Return the (X, Y) coordinate for the center point of the cell that contains the specified text.  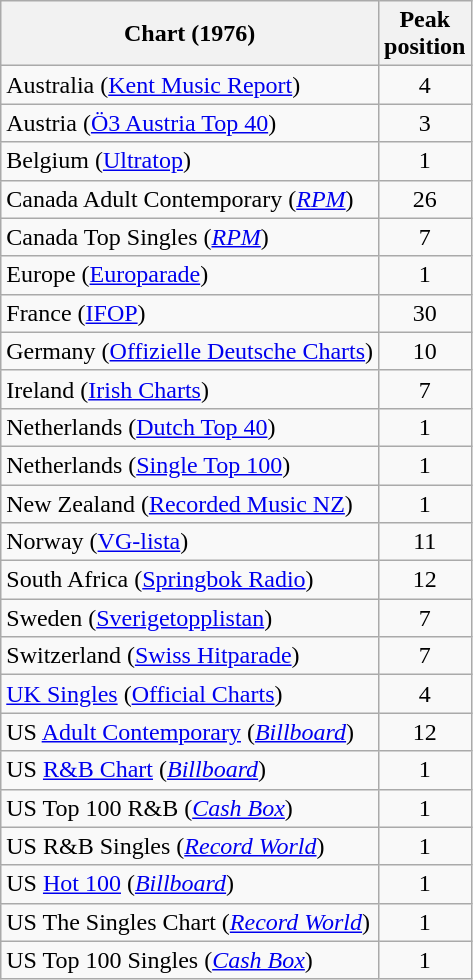
US The Singles Chart (Record World) (190, 922)
Canada Top Singles (RPM) (190, 237)
26 (425, 199)
US R&B Chart (Billboard) (190, 770)
Canada Adult Contemporary (RPM) (190, 199)
Chart (1976) (190, 34)
11 (425, 542)
3 (425, 123)
Switzerland (Swiss Hitparade) (190, 656)
Austria (Ö3 Austria Top 40) (190, 123)
Belgium (Ultratop) (190, 161)
Germany (Offizielle Deutsche Charts) (190, 351)
US R&B Singles (Record World) (190, 846)
Norway (VG-lista) (190, 542)
Netherlands (Single Top 100) (190, 465)
South Africa (Springbok Radio) (190, 580)
US Hot 100 (Billboard) (190, 884)
Ireland (Irish Charts) (190, 389)
Peakposition (425, 34)
US Top 100 Singles (Cash Box) (190, 960)
10 (425, 351)
US Adult Contemporary (Billboard) (190, 732)
Sweden (Sverigetopplistan) (190, 618)
UK Singles (Official Charts) (190, 694)
US Top 100 R&B (Cash Box) (190, 808)
Australia (Kent Music Report) (190, 85)
New Zealand (Recorded Music NZ) (190, 503)
Netherlands (Dutch Top 40) (190, 427)
France (IFOP) (190, 313)
30 (425, 313)
Europe (Europarade) (190, 275)
